Determine the [x, y] coordinate at the center of the cell enclosing the given text.  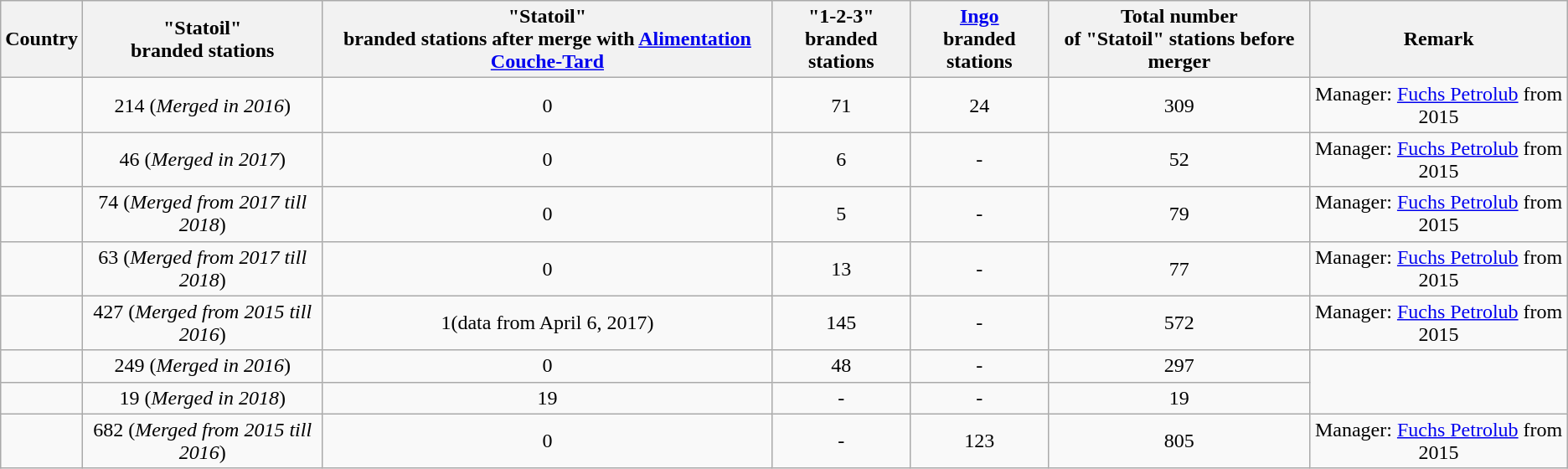
"Statoil"branded stations [202, 39]
297 [1179, 366]
572 [1179, 323]
Ingobranded stations [980, 39]
79 [1179, 214]
309 [1179, 106]
77 [1179, 268]
13 [841, 268]
52 [1179, 159]
19 (Merged in 2018) [202, 398]
24 [980, 106]
71 [841, 106]
Country [42, 39]
74 (Merged from 2017 till 2018) [202, 214]
145 [841, 323]
"1-2-3"branded stations [841, 39]
Total numberof "Statoil" stations before merger [1179, 39]
427 (Merged from 2015 till 2016) [202, 323]
123 [980, 441]
Remark [1439, 39]
5 [841, 214]
63 (Merged from 2017 till 2018) [202, 268]
48 [841, 366]
6 [841, 159]
"Statoil"branded stations after merge with Alimentation Couche-Tard [548, 39]
682 (Merged from 2015 till 2016) [202, 441]
46 (Merged in 2017) [202, 159]
249 (Merged in 2016) [202, 366]
214 (Merged in 2016) [202, 106]
1(data from April 6, 2017) [548, 323]
805 [1179, 441]
